For the text-containing cell, return its midpoint in (x, y) coordinate format. 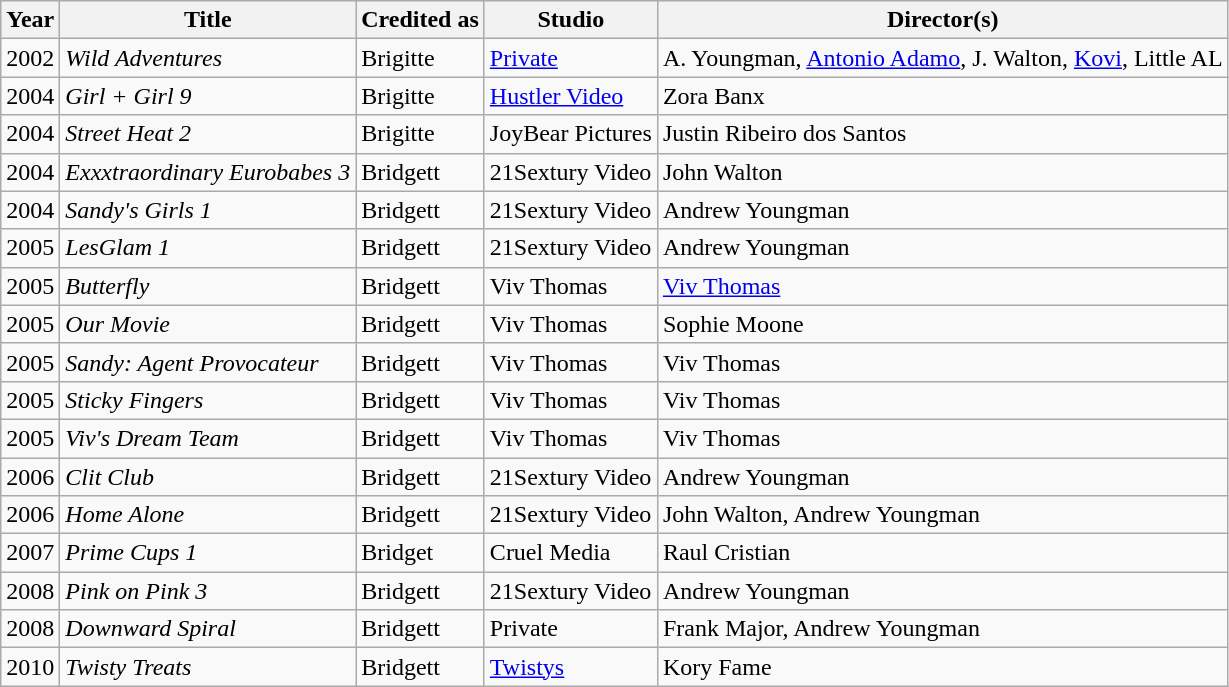
Girl + Girl 9 (208, 96)
2010 (30, 667)
Bridget (420, 553)
Twistys (570, 667)
Raul Cristian (942, 553)
Sticky Fingers (208, 400)
Cruel Media (570, 553)
Hustler Video (570, 96)
A. Youngman, Antonio Adamo, J. Walton, Kovi, Little AL (942, 58)
Frank Major, Andrew Youngman (942, 629)
Sandy: Agent Provocateur (208, 362)
LesGlam 1 (208, 248)
Studio (570, 20)
John Walton, Andrew Youngman (942, 515)
2002 (30, 58)
Credited as (420, 20)
Viv's Dream Team (208, 438)
Downward Spiral (208, 629)
John Walton (942, 172)
Kory Fame (942, 667)
JoyBear Pictures (570, 134)
Exxxtraordinary Eurobabes 3 (208, 172)
Wild Adventures (208, 58)
Pink on Pink 3 (208, 591)
Home Alone (208, 515)
Prime Cups 1 (208, 553)
Our Movie (208, 324)
Title (208, 20)
Butterfly (208, 286)
Sandy's Girls 1 (208, 210)
Justin Ribeiro dos Santos (942, 134)
Year (30, 20)
Director(s) (942, 20)
Clit Club (208, 477)
2007 (30, 553)
Street Heat 2 (208, 134)
Twisty Treats (208, 667)
Sophie Moone (942, 324)
Zora Banx (942, 96)
